Output the (x, y) coordinate of the center of the cell containing the given text.  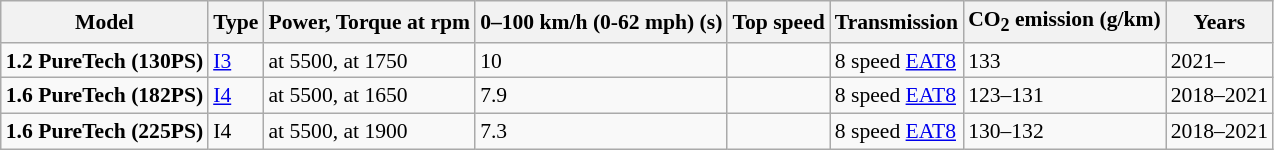
10 (601, 61)
1.6 PureTech (182PS) (104, 96)
123–131 (1064, 96)
at 5500, at 1650 (369, 96)
CO2 emission (g/km) (1064, 22)
Power, Torque at rpm (369, 22)
Transmission (896, 22)
1.6 PureTech (225PS) (104, 132)
at 5500, at 1750 (369, 61)
0–100 km/h (0-62 mph) (s) (601, 22)
130–132 (1064, 132)
Years (1220, 22)
7.9 (601, 96)
Top speed (778, 22)
I3 (236, 61)
2021– (1220, 61)
at 5500, at 1900 (369, 132)
Type (236, 22)
133 (1064, 61)
1.2 PureTech (130PS) (104, 61)
Model (104, 22)
7.3 (601, 132)
